Return (X, Y) of the center of cell containing provided text 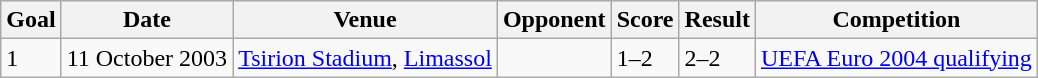
11 October 2003 (146, 58)
Competition (896, 20)
UEFA Euro 2004 qualifying (896, 58)
1–2 (645, 58)
Opponent (554, 20)
2–2 (717, 58)
Score (645, 20)
Venue (366, 20)
Date (146, 20)
Result (717, 20)
Goal (31, 20)
1 (31, 58)
Tsirion Stadium, Limassol (366, 58)
